Return (x, y) of the center of cell containing provided text 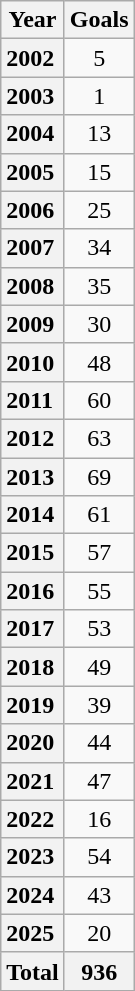
39 (99, 705)
2013 (33, 477)
63 (99, 438)
16 (99, 819)
2007 (33, 248)
2004 (33, 134)
53 (99, 629)
2016 (33, 591)
2012 (33, 438)
2006 (33, 210)
61 (99, 515)
44 (99, 743)
69 (99, 477)
13 (99, 134)
2024 (33, 895)
2023 (33, 857)
2020 (33, 743)
2002 (33, 58)
1 (99, 96)
2003 (33, 96)
2009 (33, 324)
Total (33, 971)
2017 (33, 629)
5 (99, 58)
49 (99, 667)
20 (99, 933)
936 (99, 971)
Goals (99, 20)
Year (33, 20)
57 (99, 553)
2005 (33, 172)
34 (99, 248)
54 (99, 857)
47 (99, 781)
2021 (33, 781)
2022 (33, 819)
2008 (33, 286)
15 (99, 172)
60 (99, 400)
2025 (33, 933)
2018 (33, 667)
25 (99, 210)
43 (99, 895)
2015 (33, 553)
2014 (33, 515)
55 (99, 591)
2011 (33, 400)
2010 (33, 362)
35 (99, 286)
2019 (33, 705)
48 (99, 362)
30 (99, 324)
